Determine the (X, Y) coordinate at the center of the cell enclosing the given text.  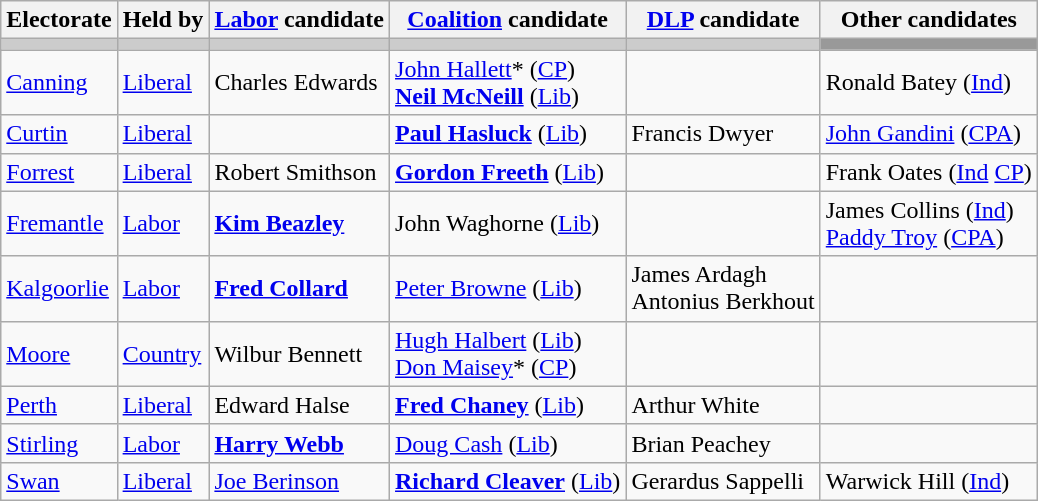
John Hallett* (CP)Neil McNeill (Lib) (508, 82)
Frank Oates (Ind CP) (928, 172)
Coalition candidate (508, 20)
Country (163, 354)
Gordon Freeth (Lib) (508, 172)
Gerardus Sappelli (723, 481)
Electorate (59, 20)
Hugh Halbert (Lib)Don Maisey* (CP) (508, 354)
Fred Collard (300, 288)
Other candidates (928, 20)
Stirling (59, 443)
Kim Beazley (300, 224)
Francis Dwyer (723, 134)
Robert Smithson (300, 172)
Ronald Batey (Ind) (928, 82)
Kalgoorlie (59, 288)
Fremantle (59, 224)
James Collins (Ind)Paddy Troy (CPA) (928, 224)
John Gandini (CPA) (928, 134)
John Waghorne (Lib) (508, 224)
Moore (59, 354)
Warwick Hill (Ind) (928, 481)
Swan (59, 481)
Harry Webb (300, 443)
Canning (59, 82)
Labor candidate (300, 20)
DLP candidate (723, 20)
Richard Cleaver (Lib) (508, 481)
Perth (59, 405)
James ArdaghAntonius Berkhout (723, 288)
Brian Peachey (723, 443)
Held by (163, 20)
Doug Cash (Lib) (508, 443)
Curtin (59, 134)
Charles Edwards (300, 82)
Wilbur Bennett (300, 354)
Edward Halse (300, 405)
Forrest (59, 172)
Fred Chaney (Lib) (508, 405)
Arthur White (723, 405)
Joe Berinson (300, 481)
Peter Browne (Lib) (508, 288)
Paul Hasluck (Lib) (508, 134)
